Locate the cell with the specified text and output its (X, Y) center coordinate. 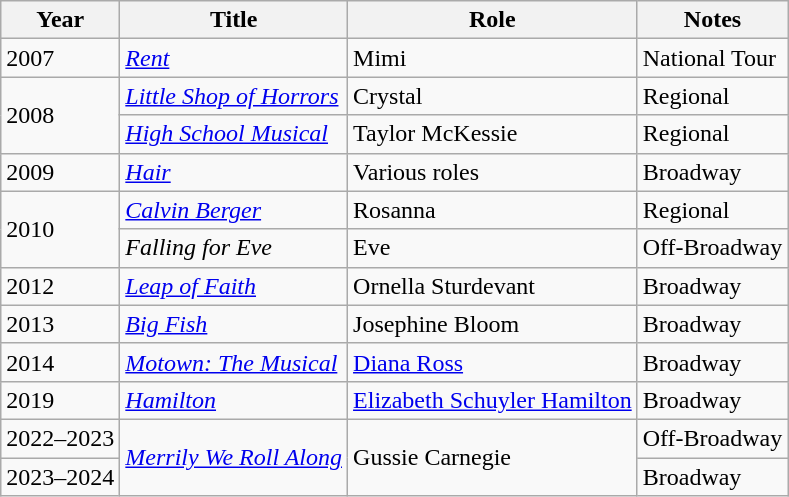
Motown: The Musical (234, 362)
Diana Ross (493, 362)
High School Musical (234, 134)
Rosanna (493, 210)
Big Fish (234, 324)
2022–2023 (60, 438)
2007 (60, 58)
2012 (60, 286)
Notes (712, 20)
Hair (234, 172)
2008 (60, 115)
Calvin Berger (234, 210)
Falling for Eve (234, 248)
Gussie Carnegie (493, 457)
2013 (60, 324)
Crystal (493, 96)
Role (493, 20)
Little Shop of Horrors (234, 96)
2014 (60, 362)
Josephine Bloom (493, 324)
2019 (60, 400)
National Tour (712, 58)
Ornella Sturdevant (493, 286)
Title (234, 20)
2023–2024 (60, 477)
Merrily We Roll Along (234, 457)
Rent (234, 58)
Leap of Faith (234, 286)
Taylor McKessie (493, 134)
Hamilton (234, 400)
Elizabeth Schuyler Hamilton (493, 400)
2010 (60, 229)
Year (60, 20)
Eve (493, 248)
2009 (60, 172)
Various roles (493, 172)
Mimi (493, 58)
